Identify which cell holds the provided text, then report its (X, Y) central coordinate. 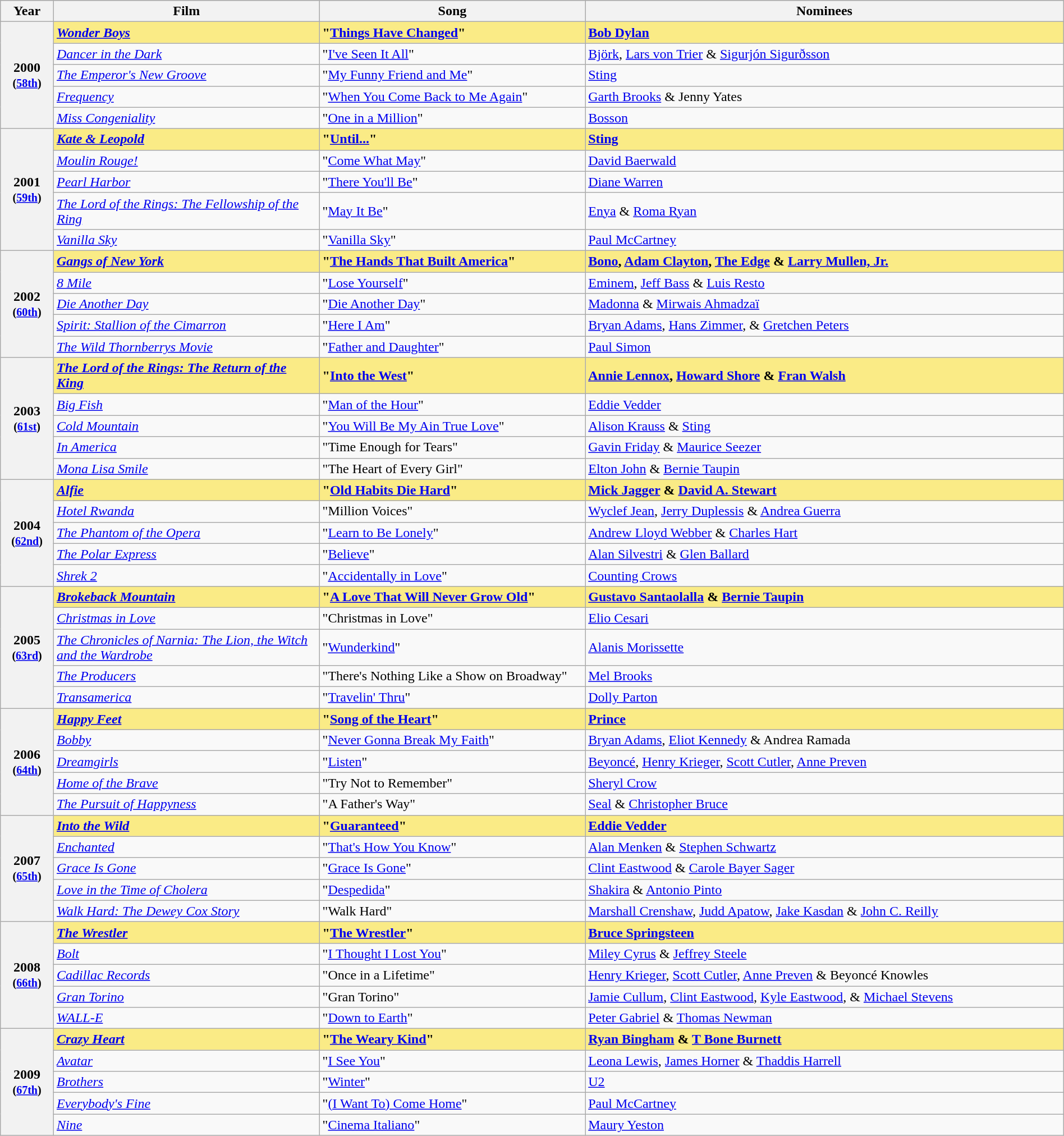
Grace Is Gone (186, 868)
"Come What May" (452, 161)
"Here I Am" (452, 326)
2006 (64th) (27, 762)
Bruce Springsteen (825, 932)
"When You Come Back to Me Again" (452, 97)
Wonder Boys (186, 33)
"Winter" (452, 1082)
Nine (186, 1125)
The Producers (186, 676)
U2 (825, 1082)
2008 (66th) (27, 975)
Annie Lennox, Howard Shore & Fran Walsh (825, 376)
"Believe" (452, 554)
"I See You" (452, 1061)
WALL-E (186, 1018)
"I've Seen It All" (452, 54)
Seal & Christopher Bruce (825, 804)
"Despedida" (452, 890)
Elton John & Bernie Taupin (825, 469)
Bobby (186, 740)
"Try Not to Remember" (452, 783)
Jamie Cullum, Clint Eastwood, Kyle Eastwood, & Michael Stevens (825, 996)
In America (186, 447)
Bono, Adam Clayton, The Edge & Larry Mullen, Jr. (825, 261)
Love in the Time of Cholera (186, 890)
Sheryl Crow (825, 783)
"May It Be" (452, 211)
"Grace Is Gone" (452, 868)
Diane Warren (825, 182)
Big Fish (186, 405)
Leona Lewis, James Horner & Thaddis Harrell (825, 1061)
Into the Wild (186, 826)
Moulin Rouge! (186, 161)
"A Love That Will Never Grow Old" (452, 597)
Pearl Harbor (186, 182)
Mick Jagger & David A. Stewart (825, 490)
2002 (60th) (27, 304)
Film (186, 11)
Nominees (825, 11)
"Things Have Changed" (452, 33)
"Man of the Hour" (452, 405)
"Lose Yourself" (452, 282)
Crazy Heart (186, 1039)
The Wrestler (186, 932)
"Listen" (452, 762)
"Christmas in Love" (452, 618)
Christmas in Love (186, 618)
2000 (58th) (27, 75)
"Gran Torino" (452, 996)
Alfie (186, 490)
"Once in a Lifetime" (452, 975)
Alan Silvestri & Glen Ballard (825, 554)
"The Heart of Every Girl" (452, 469)
"The Hands That Built America" (452, 261)
Bryan Adams, Eliot Kennedy & Andrea Ramada (825, 740)
"Into the West" (452, 376)
Frequency (186, 97)
Miss Congeniality (186, 118)
David Baerwald (825, 161)
Song (452, 11)
"My Funny Friend and Me" (452, 75)
Björk, Lars von Trier & Sigurjón Sigurðsson (825, 54)
"Cinema Italiano" (452, 1125)
Brokeback Mountain (186, 597)
Cadillac Records (186, 975)
Wyclef Jean, Jerry Duplessis & Andrea Guerra (825, 511)
Dreamgirls (186, 762)
Gavin Friday & Maurice Seezer (825, 447)
"Old Habits Die Hard" (452, 490)
Brothers (186, 1082)
2004 (62nd) (27, 533)
Gustavo Santaolalla & Bernie Taupin (825, 597)
Home of the Brave (186, 783)
The Wild Thornberrys Movie (186, 347)
2003 (61st) (27, 419)
"I Thought I Lost You" (452, 954)
Elio Cesari (825, 618)
Bob Dylan (825, 33)
Gran Torino (186, 996)
Happy Feet (186, 719)
"That's How You Know" (452, 847)
"The Weary Kind" (452, 1039)
Beyoncé, Henry Krieger, Scott Cutler, Anne Preven (825, 762)
Ryan Bingham & T Bone Burnett (825, 1039)
"Never Gonna Break My Faith" (452, 740)
Avatar (186, 1061)
Vanilla Sky (186, 240)
8 Mile (186, 282)
Andrew Lloyd Webber & Charles Hart (825, 533)
Mona Lisa Smile (186, 469)
2001 (59th) (27, 190)
"A Father's Way" (452, 804)
The Chronicles of Narnia: The Lion, the Witch and the Wardrobe (186, 647)
Peter Gabriel & Thomas Newman (825, 1018)
Henry Krieger, Scott Cutler, Anne Preven & Beyoncé Knowles (825, 975)
"Until..." (452, 139)
Shakira & Antonio Pinto (825, 890)
Marshall Crenshaw, Judd Apatow, Jake Kasdan & John C. Reilly (825, 911)
"Die Another Day" (452, 304)
Hotel Rwanda (186, 511)
Shrek 2 (186, 575)
Alan Menken & Stephen Schwartz (825, 847)
"Down to Earth" (452, 1018)
Bolt (186, 954)
"Father and Daughter" (452, 347)
Bryan Adams, Hans Zimmer, & Gretchen Peters (825, 326)
Bosson (825, 118)
"(I Want To) Come Home" (452, 1103)
Die Another Day (186, 304)
The Lord of the Rings: The Fellowship of the Ring (186, 211)
Maury Yeston (825, 1125)
Prince (825, 719)
Dolly Parton (825, 698)
Enya & Roma Ryan (825, 211)
"Song of the Heart" (452, 719)
"Travelin' Thru" (452, 698)
"Time Enough for Tears" (452, 447)
Spirit: Stallion of the Cimarron (186, 326)
Clint Eastwood & Carole Bayer Sager (825, 868)
"Learn to Be Lonely" (452, 533)
2007 (65th) (27, 868)
"Walk Hard" (452, 911)
Walk Hard: The Dewey Cox Story (186, 911)
The Polar Express (186, 554)
Counting Crows (825, 575)
Alanis Morissette (825, 647)
Paul Simon (825, 347)
"Million Voices" (452, 511)
Miley Cyrus & Jeffrey Steele (825, 954)
The Lord of the Rings: The Return of the King (186, 376)
"One in a Million" (452, 118)
"Vanilla Sky" (452, 240)
Alison Krauss & Sting (825, 426)
Kate & Leopold (186, 139)
"You Will Be My Ain True Love" (452, 426)
Dancer in the Dark (186, 54)
Madonna & Mirwais Ahmadzaï (825, 304)
The Emperor's New Groove (186, 75)
The Phantom of the Opera (186, 533)
2009 (67th) (27, 1082)
"Wunderkind" (452, 647)
Garth Brooks & Jenny Yates (825, 97)
"There's Nothing Like a Show on Broadway" (452, 676)
"Accidentally in Love" (452, 575)
Mel Brooks (825, 676)
Cold Mountain (186, 426)
Enchanted (186, 847)
"There You'll Be" (452, 182)
2005 (63rd) (27, 647)
"The Wrestler" (452, 932)
Gangs of New York (186, 261)
The Pursuit of Happyness (186, 804)
Everybody's Fine (186, 1103)
Eminem, Jeff Bass & Luis Resto (825, 282)
"Guaranteed" (452, 826)
Year (27, 11)
Transamerica (186, 698)
